Identify which cell holds the provided text, then report its [X, Y] central coordinate. 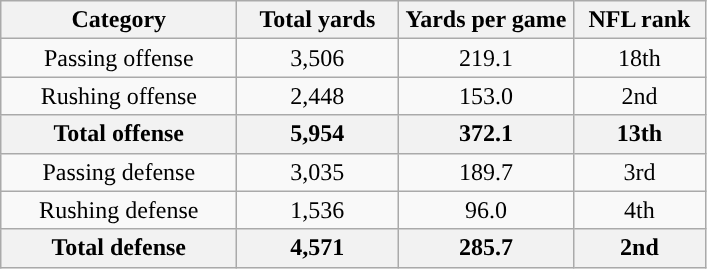
96.0 [486, 210]
2,448 [318, 96]
1,536 [318, 210]
Category [119, 20]
4th [640, 210]
285.7 [486, 248]
Total defense [119, 248]
153.0 [486, 96]
5,954 [318, 134]
372.1 [486, 134]
Total yards [318, 20]
Total offense [119, 134]
13th [640, 134]
Passing offense [119, 58]
NFL rank [640, 20]
219.1 [486, 58]
3rd [640, 172]
18th [640, 58]
4,571 [318, 248]
Rushing offense [119, 96]
Rushing defense [119, 210]
Passing defense [119, 172]
3,035 [318, 172]
189.7 [486, 172]
3,506 [318, 58]
Yards per game [486, 20]
